Identify which cell holds the provided text, then report its [x, y] central coordinate. 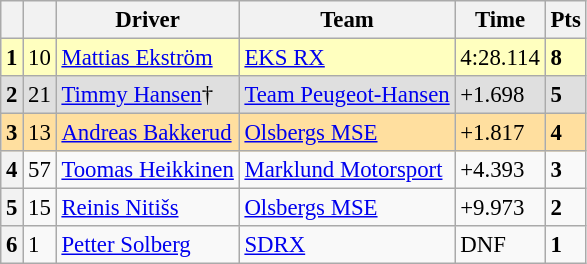
Marklund Motorsport [347, 170]
SDRX [347, 245]
10 [40, 58]
Toomas Heikkinen [148, 170]
Team Peugeot-Hansen [347, 95]
+1.698 [500, 95]
Pts [566, 20]
Timmy Hansen† [148, 95]
6 [12, 245]
Petter Solberg [148, 245]
EKS RX [347, 58]
8 [566, 58]
Andreas Bakkerud [148, 133]
+4.393 [500, 170]
Reinis Nitišs [148, 208]
15 [40, 208]
4:28.114 [500, 58]
DNF [500, 245]
21 [40, 95]
Driver [148, 20]
Team [347, 20]
Time [500, 20]
+9.973 [500, 208]
Mattias Ekström [148, 58]
57 [40, 170]
13 [40, 133]
+1.817 [500, 133]
